Find where the given text appears and provide that cell's center as (X, Y) coordinate. 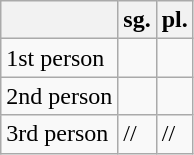
pl. (174, 20)
3rd person (60, 134)
1st person (60, 58)
2nd person (60, 96)
sg. (137, 20)
